Return (X, Y) of the center of cell containing provided text 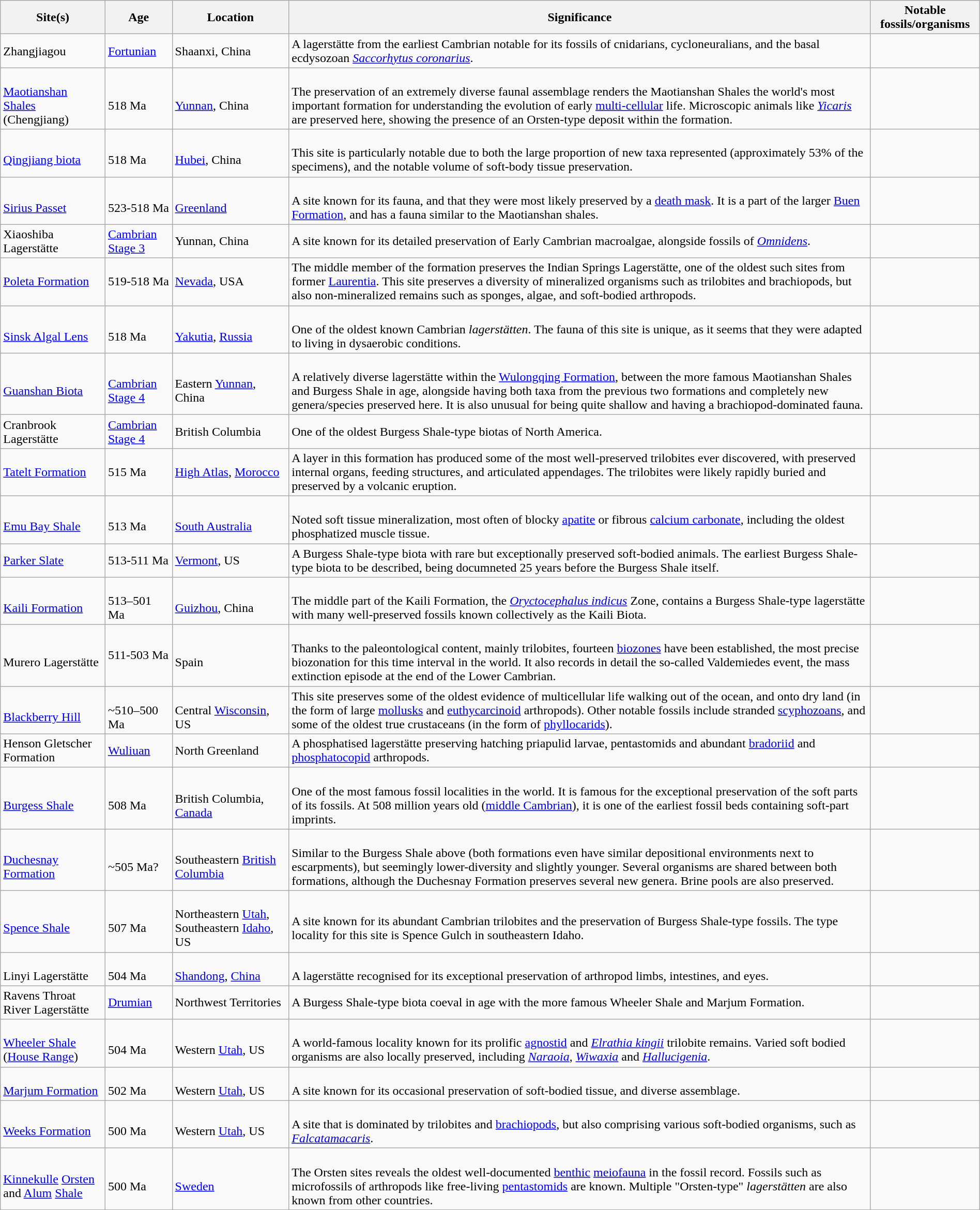
Linyi Lagerstätte (53, 969)
~510–500 Ma (139, 710)
Poleta Formation (53, 282)
South Australia (231, 519)
Cranbrook Lagerstätte (53, 431)
Noted soft tissue mineralization, most often of blocky apatite or fibrous calcium carbonate, including the oldest phosphatized muscle tissue. (580, 519)
Kaili Formation (53, 601)
Zhangjiagou (53, 51)
Northeastern Utah, Southeastern Idaho, US (231, 921)
A site known for its occasional preservation of soft-bodied tissue, and diverse assemblage. (580, 1083)
Burgess Shale (53, 798)
A phosphatised lagerstätte preserving hatching priapulid larvae, pentastomids and abundant bradoriid and phosphatocopid arthropods. (580, 750)
Northwest Territories (231, 1003)
508 Ma (139, 798)
Notable fossils/organisms (925, 18)
Site(s) (53, 18)
Sweden (231, 1178)
Ravens Throat River Lagerstätte (53, 1003)
513–501 Ma (139, 601)
Nevada, USA (231, 282)
~505 Ma? (139, 860)
A Burgess Shale-type biota coeval in age with the more famous Wheeler Shale and Marjum Formation. (580, 1003)
Parker Slate (53, 560)
Emu Bay Shale (53, 519)
Cambrian Stage 3 (139, 241)
Vermont, US (231, 560)
Eastern Yunnan, China (231, 384)
A site that is dominated by trilobites and brachiopods, but also comprising various soft-bodied organisms, such as Falcatamacaris. (580, 1124)
High Atlas, Morocco (231, 472)
Blackberry Hill (53, 710)
Drumian (139, 1003)
Duchesnay Formation (53, 860)
Guanshan Biota (53, 384)
Hubei, China (231, 153)
Qingjiang biota (53, 153)
Yakutia, Russia (231, 329)
502 Ma (139, 1083)
A lagerstätte recognised for its exceptional preservation of arthropod limbs, intestines, and eyes. (580, 969)
511-503 Ma (139, 655)
Central Wisconsin, US (231, 710)
Age (139, 18)
513-511 Ma (139, 560)
British Columbia, Canada (231, 798)
519-518 Ma (139, 282)
Tatelt Formation (53, 472)
North Greenland (231, 750)
Sirius Passet (53, 201)
Maotianshan Shales (Chengjiang) (53, 98)
One of the oldest Burgess Shale-type biotas of North America. (580, 431)
Sinsk Algal Lens (53, 329)
523-518 Ma (139, 201)
Henson Gletscher Formation (53, 750)
Shandong, China (231, 969)
British Columbia (231, 431)
513 Ma (139, 519)
Significance (580, 18)
A site known for its detailed preservation of Early Cambrian macroalgae, alongside fossils of Omnidens. (580, 241)
Spence Shale (53, 921)
Southeastern British Columbia (231, 860)
Guizhou, China (231, 601)
A lagerstätte from the earliest Cambrian notable for its fossils of cnidarians, cycloneuralians, and the basal ecdysozoan Saccorhytus coronarius. (580, 51)
Wheeler Shale (House Range) (53, 1043)
507 Ma (139, 921)
Greenland (231, 201)
Shaanxi, China (231, 51)
Xiaoshiba Lagerstätte (53, 241)
Wuliuan (139, 750)
Marjum Formation (53, 1083)
Location (231, 18)
515 Ma (139, 472)
Weeks Formation (53, 1124)
Kinnekulle Orsten and Alum Shale (53, 1178)
Murero Lagerstätte (53, 655)
Fortunian (139, 51)
Spain (231, 655)
